Pinpoint the cell where the given text exists, returning its [X, Y] midpoint coordinate. 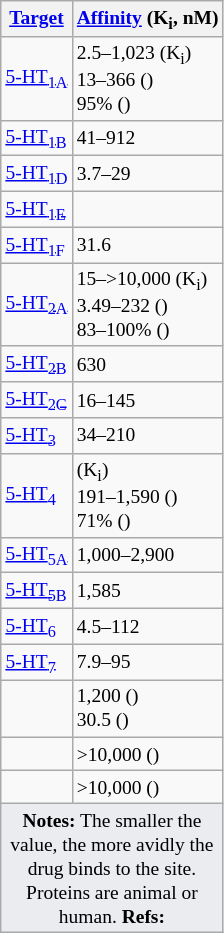
5-HT3 [36, 436]
1,585 [148, 591]
3.7–29 [148, 174]
5-HT7 [36, 662]
5-HT2A [36, 305]
16–145 [148, 400]
5-HT1B [36, 138]
4.5–112 [148, 626]
5-HT1F [36, 245]
31.6 [148, 245]
5-HT1A [36, 78]
5-HT2C [36, 400]
5-HT1D [36, 174]
1,000–2,900 [148, 555]
15–>10,000 (Ki)3.49–232 ()83–100% () [148, 305]
(Ki)191–1,590 ()71% () [148, 495]
5-HT1E [36, 209]
Target [36, 19]
5-HT2B [36, 364]
34–210 [148, 436]
630 [148, 364]
5-HT5A [36, 555]
2.5–1,023 (Ki)13–366 ()95% () [148, 78]
5-HT5B [36, 591]
41–912 [148, 138]
Affinity (Ki, nM) [148, 19]
5-HT4 [36, 495]
Notes: The smaller the value, the more avidly the drug binds to the site. Proteins are animal or human. Refs: [112, 868]
5-HT6 [36, 626]
1,200 ()30.5 () [148, 708]
7.9–95 [148, 662]
